Return [x, y] of the center of cell containing provided text 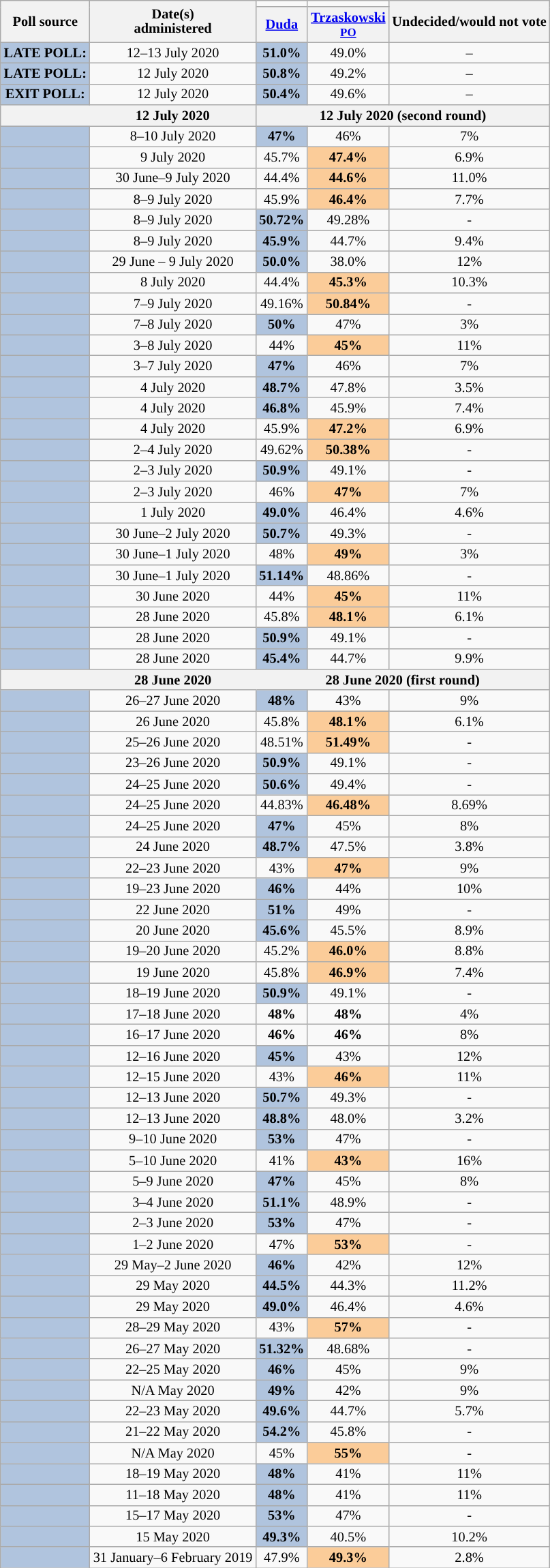
3–4 June 2020 [173, 1203]
Date(s)administered [173, 20]
22–23 May 2020 [173, 1411]
Undecided/would not vote [469, 20]
21–22 May 2020 [173, 1432]
49.28% [348, 220]
29 June – 9 July 2020 [173, 262]
48.86% [348, 575]
9.4% [469, 241]
3.5% [469, 387]
57% [348, 1328]
50.6% [281, 784]
54.2% [281, 1432]
12–13 July 2020 [173, 53]
26–27 May 2020 [173, 1348]
46.8% [281, 408]
50.8% [281, 74]
48.8% [281, 1118]
24 June 2020 [173, 847]
40.5% [348, 1537]
25–26 June 2020 [173, 742]
15–17 May 2020 [173, 1516]
8.69% [469, 804]
2–3 June 2020 [173, 1223]
45.2% [281, 952]
20 June 2020 [173, 930]
5–10 June 2020 [173, 1160]
5–9 June 2020 [173, 1181]
49.2% [348, 74]
47.4% [348, 157]
9 July 2020 [173, 157]
3–8 July 2020 [173, 345]
8.9% [469, 930]
EXIT POLL: [45, 94]
12–15 June 2020 [173, 1077]
46.9% [348, 972]
23–26 June 2020 [173, 764]
17–18 June 2020 [173, 1014]
44.6% [348, 179]
2–4 July 2020 [173, 450]
28–29 May 2020 [173, 1328]
50.38% [348, 450]
44.5% [281, 1286]
45.6% [281, 930]
15 May 2020 [173, 1537]
16–17 June 2020 [173, 1035]
11.0% [469, 179]
50.4% [281, 94]
30 June–9 July 2020 [173, 179]
4% [469, 1014]
48.9% [348, 1203]
46.0% [348, 952]
Poll source [45, 20]
10.3% [469, 282]
12 July 2020 (second round) [402, 116]
48.51% [281, 742]
12–16 June 2020 [173, 1055]
50.0% [281, 262]
47.9% [281, 1557]
31 January–6 February 2019 [173, 1557]
44.83% [281, 804]
22–25 May 2020 [173, 1369]
19 June 2020 [173, 972]
22 June 2020 [173, 909]
10% [469, 889]
45.3% [348, 282]
30 June 2020 [173, 596]
3.8% [469, 847]
TrzaskowskiPO [348, 25]
46.48% [348, 804]
49.4% [348, 784]
44.3% [348, 1286]
51.0% [281, 53]
9.9% [469, 659]
28 June 2020 (first round) [402, 679]
50% [281, 325]
48.0% [348, 1118]
5.7% [469, 1411]
50.72% [281, 220]
51% [281, 909]
45.7% [281, 157]
26 June 2020 [173, 721]
8.8% [469, 952]
18–19 June 2020 [173, 993]
18–19 May 2020 [173, 1474]
47.5% [348, 847]
49.16% [281, 304]
3.2% [469, 1118]
51.14% [281, 575]
47.8% [348, 387]
45.4% [281, 659]
7–9 July 2020 [173, 304]
19–23 June 2020 [173, 889]
11–18 May 2020 [173, 1494]
8–10 July 2020 [173, 136]
Duda [281, 25]
51.1% [281, 1203]
1 July 2020 [173, 513]
29 May–2 June 2020 [173, 1265]
50.84% [348, 304]
7–8 July 2020 [173, 325]
26–27 June 2020 [173, 701]
55% [348, 1453]
51.49% [348, 742]
3–7 July 2020 [173, 367]
16% [469, 1160]
11.2% [469, 1286]
9–10 June 2020 [173, 1140]
45.5% [348, 930]
1–2 June 2020 [173, 1243]
2.8% [469, 1557]
51.32% [281, 1348]
22–23 June 2020 [173, 867]
19–20 June 2020 [173, 952]
7.7% [469, 199]
49.62% [281, 450]
47.2% [348, 428]
38.0% [348, 262]
30 June–2 July 2020 [173, 533]
8 July 2020 [173, 282]
10.2% [469, 1537]
48.68% [348, 1348]
